Search for the cell housing the specified text and yield its [X, Y] center coordinate. 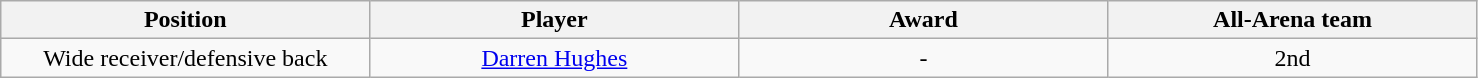
- [924, 58]
Position [186, 20]
2nd [1292, 58]
Player [554, 20]
Darren Hughes [554, 58]
Award [924, 20]
Wide receiver/defensive back [186, 58]
All-Arena team [1292, 20]
